Detect which cell encompasses the target text, then output its [x, y] center coordinate. 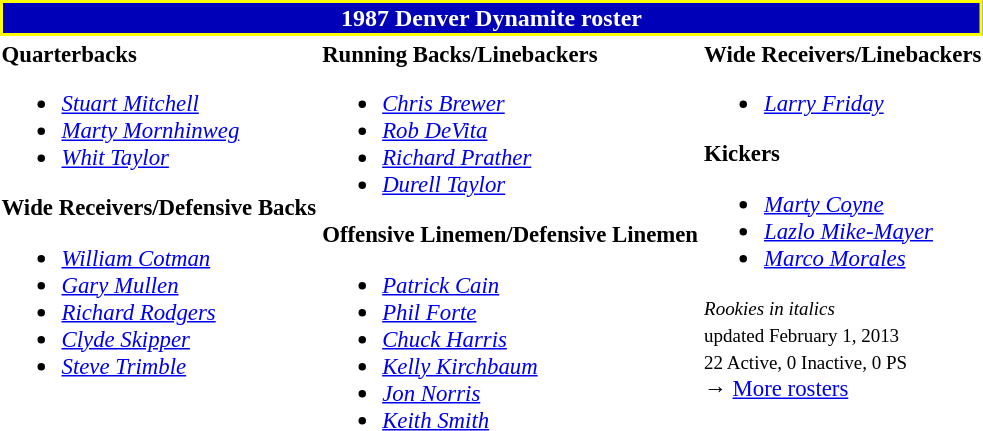
1987 Denver Dynamite roster [492, 18]
